Determine the [x, y] coordinate at the center of the cell enclosing the given text.  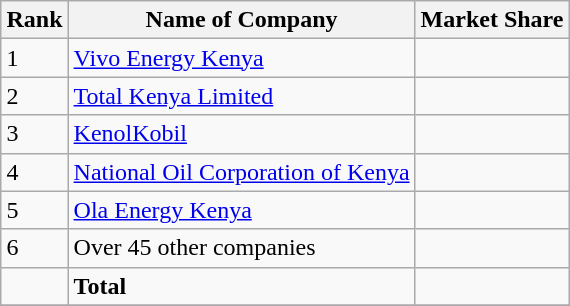
National Oil Corporation of Kenya [242, 172]
Market Share [492, 20]
KenolKobil [242, 134]
2 [34, 96]
Name of Company [242, 20]
5 [34, 210]
Ola Energy Kenya [242, 210]
4 [34, 172]
Over 45 other companies [242, 248]
Total [242, 286]
Vivo Energy Kenya [242, 58]
Total Kenya Limited [242, 96]
Rank [34, 20]
3 [34, 134]
1 [34, 58]
6 [34, 248]
